Output the (x, y) coordinate of the center of the cell containing the given text.  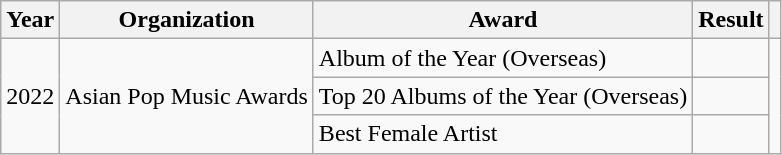
Best Female Artist (502, 134)
Organization (187, 20)
Year (30, 20)
Top 20 Albums of the Year (Overseas) (502, 96)
Result (731, 20)
Album of the Year (Overseas) (502, 58)
Award (502, 20)
Asian Pop Music Awards (187, 96)
2022 (30, 96)
